Provide the (x, y) coordinate of the cell's center where the given text is located.  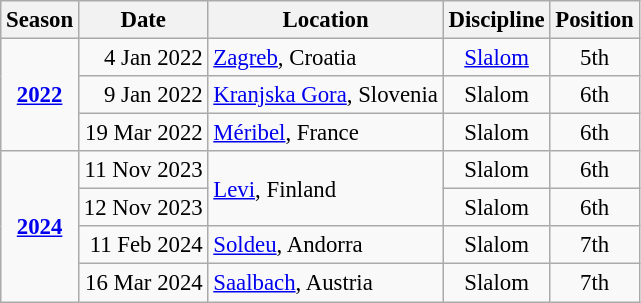
11 Nov 2023 (143, 170)
2022 (40, 96)
2024 (40, 226)
9 Jan 2022 (143, 95)
12 Nov 2023 (143, 208)
16 Mar 2024 (143, 283)
Date (143, 20)
Soldeu, Andorra (326, 245)
11 Feb 2024 (143, 245)
19 Mar 2022 (143, 133)
Saalbach, Austria (326, 283)
Position (594, 20)
5th (594, 58)
Zagreb, Croatia (326, 58)
Kranjska Gora, Slovenia (326, 95)
Levi, Finland (326, 188)
Discipline (496, 20)
4 Jan 2022 (143, 58)
Méribel, France (326, 133)
Location (326, 20)
Season (40, 20)
